Output the (x, y) coordinate of the center of the cell containing the given text.  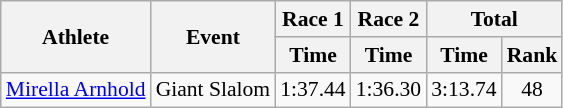
Mirella Arnhold (76, 90)
Race 2 (388, 19)
Athlete (76, 36)
Total (494, 19)
1:37.44 (312, 90)
1:36.30 (388, 90)
Giant Slalom (214, 90)
Race 1 (312, 19)
48 (532, 90)
Rank (532, 55)
3:13.74 (464, 90)
Event (214, 36)
